Locate the cell with the specified text and output its [X, Y] center coordinate. 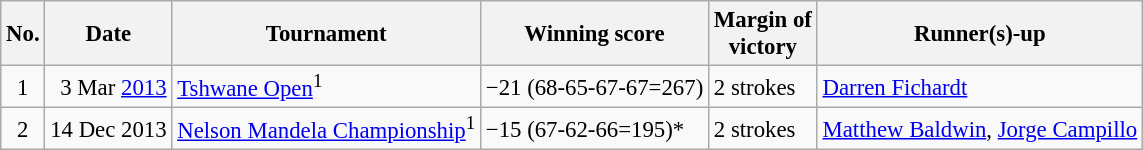
Tournament [326, 34]
Nelson Mandela Championship1 [326, 129]
14 Dec 2013 [108, 129]
Date [108, 34]
Runner(s)-up [980, 34]
Margin ofvictory [764, 34]
Matthew Baldwin, Jorge Campillo [980, 129]
Winning score [595, 34]
No. [23, 34]
−21 (68-65-67-67=267) [595, 87]
−15 (67-62-66=195)* [595, 129]
2 [23, 129]
1 [23, 87]
3 Mar 2013 [108, 87]
Tshwane Open1 [326, 87]
Darren Fichardt [980, 87]
